Detect which cell encompasses the target text, then output its (x, y) center coordinate. 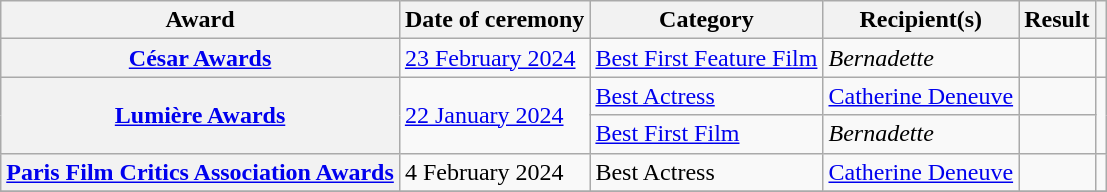
Category (706, 20)
Date of ceremony (494, 20)
4 February 2024 (494, 172)
Best First Feature Film (706, 58)
Recipient(s) (921, 20)
César Awards (200, 58)
23 February 2024 (494, 58)
Paris Film Critics Association Awards (200, 172)
Result (1057, 20)
Lumière Awards (200, 115)
Award (200, 20)
22 January 2024 (494, 115)
Best First Film (706, 134)
